Locate the cell with the specified text and output its [x, y] center coordinate. 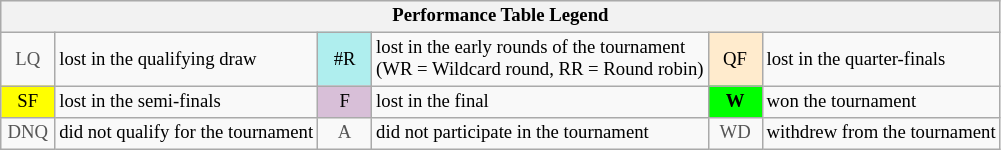
DNQ [28, 134]
lost in the qualifying draw [186, 60]
WD [735, 134]
lost in the early rounds of the tournament(WR = Wildcard round, RR = Round robin) [540, 60]
lost in the quarter-finals [881, 60]
QF [735, 60]
did not qualify for the tournament [186, 134]
F [345, 102]
lost in the final [540, 102]
A [345, 134]
SF [28, 102]
#R [345, 60]
W [735, 102]
Performance Table Legend [500, 16]
withdrew from the tournament [881, 134]
lost in the semi-finals [186, 102]
won the tournament [881, 102]
LQ [28, 60]
did not participate in the tournament [540, 134]
